Return (x, y) of the center of cell containing provided text 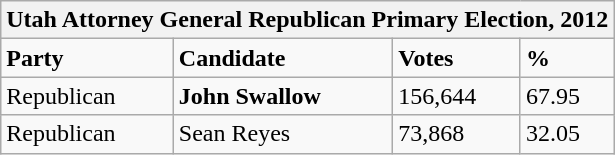
67.95 (566, 96)
Party (88, 58)
% (566, 58)
73,868 (457, 134)
John Swallow (282, 96)
156,644 (457, 96)
Candidate (282, 58)
32.05 (566, 134)
Votes (457, 58)
Utah Attorney General Republican Primary Election, 2012 (308, 20)
Sean Reyes (282, 134)
